Identify which cell holds the provided text, then report its [x, y] central coordinate. 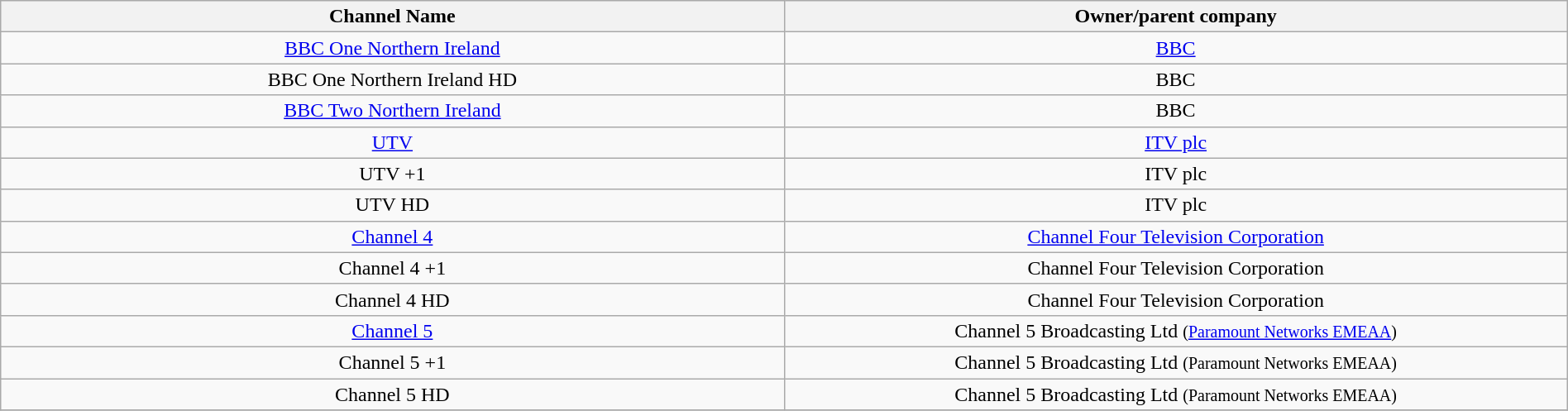
Owner/parent company [1176, 17]
BBC One Northern Ireland HD [392, 79]
Channel 4 +1 [392, 268]
Channel Name [392, 17]
Channel 4 [392, 237]
BBC One Northern Ireland [392, 48]
Channel 5 +1 [392, 362]
Channel 5 HD [392, 394]
UTV [392, 142]
Channel 4 HD [392, 299]
UTV HD [392, 205]
UTV +1 [392, 174]
Channel 5 [392, 331]
BBC Two Northern Ireland [392, 111]
